Capture the cell that displays the provided text and extract its (x, y) central coordinate. 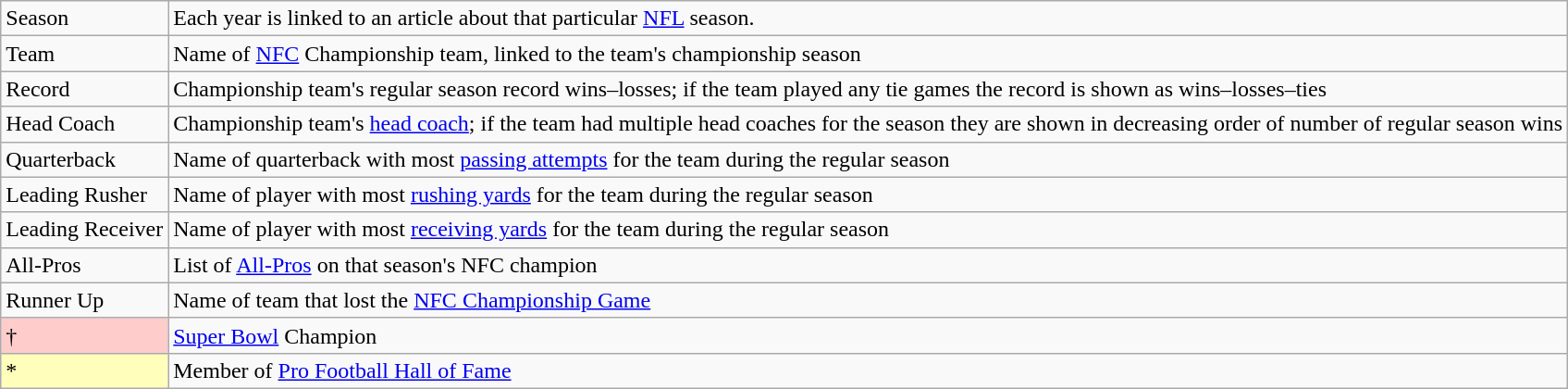
List of All-Pros on that season's NFC champion (868, 265)
Team (85, 54)
Name of team that lost the NFC Championship Game (868, 300)
All-Pros (85, 265)
Season (85, 19)
Record (85, 89)
† (85, 335)
Runner Up (85, 300)
* (85, 370)
Member of Pro Football Hall of Fame (868, 370)
Each year is linked to an article about that particular NFL season. (868, 19)
Name of player with most rushing yards for the team during the regular season (868, 194)
Super Bowl Champion (868, 335)
Leading Rusher (85, 194)
Name of quarterback with most passing attempts for the team during the regular season (868, 159)
Name of NFC Championship team, linked to the team's championship season (868, 54)
Head Coach (85, 124)
Championship team's regular season record wins–losses; if the team played any tie games the record is shown as wins–losses–ties (868, 89)
Leading Receiver (85, 230)
Quarterback (85, 159)
Name of player with most receiving yards for the team during the regular season (868, 230)
